Output the (x, y) coordinate of the center of the cell containing the given text.  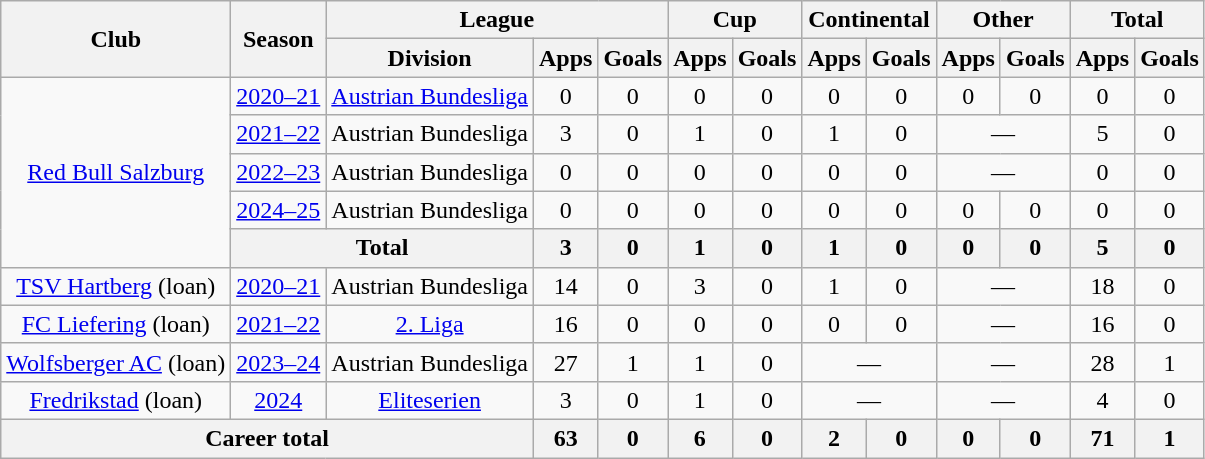
2024 (278, 400)
2. Liga (430, 324)
TSV Hartberg (loan) (116, 286)
Eliteserien (430, 400)
Season (278, 39)
2023–24 (278, 362)
Fredrikstad (loan) (116, 400)
14 (565, 286)
FC Liefering (loan) (116, 324)
6 (700, 438)
Other (1003, 20)
18 (1102, 286)
2024–25 (278, 210)
Continental (869, 20)
27 (565, 362)
Wolfsberger AC (loan) (116, 362)
71 (1102, 438)
Division (430, 58)
Red Bull Salzburg (116, 172)
Cup (735, 20)
Career total (268, 438)
League (497, 20)
63 (565, 438)
Club (116, 39)
2 (834, 438)
4 (1102, 400)
28 (1102, 362)
2022–23 (278, 172)
